From the cell containing the given text, extract its center point as (x, y) coordinate. 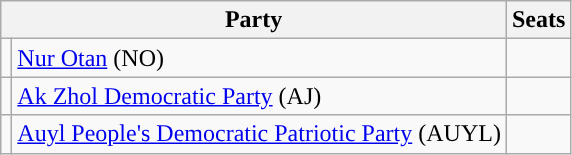
Auyl People's Democratic Patriotic Party (AUYL) (260, 134)
Seats (538, 20)
Party (254, 20)
Ak Zhol Democratic Party (AJ) (260, 96)
Nur Otan (NO) (260, 58)
